Detect which cell encompasses the target text, then output its (X, Y) center coordinate. 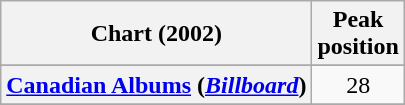
Peakposition (358, 34)
Chart (2002) (156, 34)
28 (358, 85)
Canadian Albums (Billboard) (156, 85)
